Identify which cell holds the provided text, then report its (x, y) central coordinate. 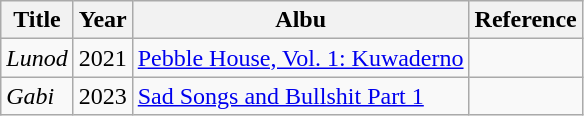
Year (102, 20)
Lunod (37, 58)
Sad Songs and Bullshit Part 1 (300, 96)
Pebble House, Vol. 1: Kuwaderno (300, 58)
2023 (102, 96)
Albu (300, 20)
2021 (102, 58)
Reference (526, 20)
Gabi (37, 96)
Title (37, 20)
